Identify which cell holds the provided text, then report its [X, Y] central coordinate. 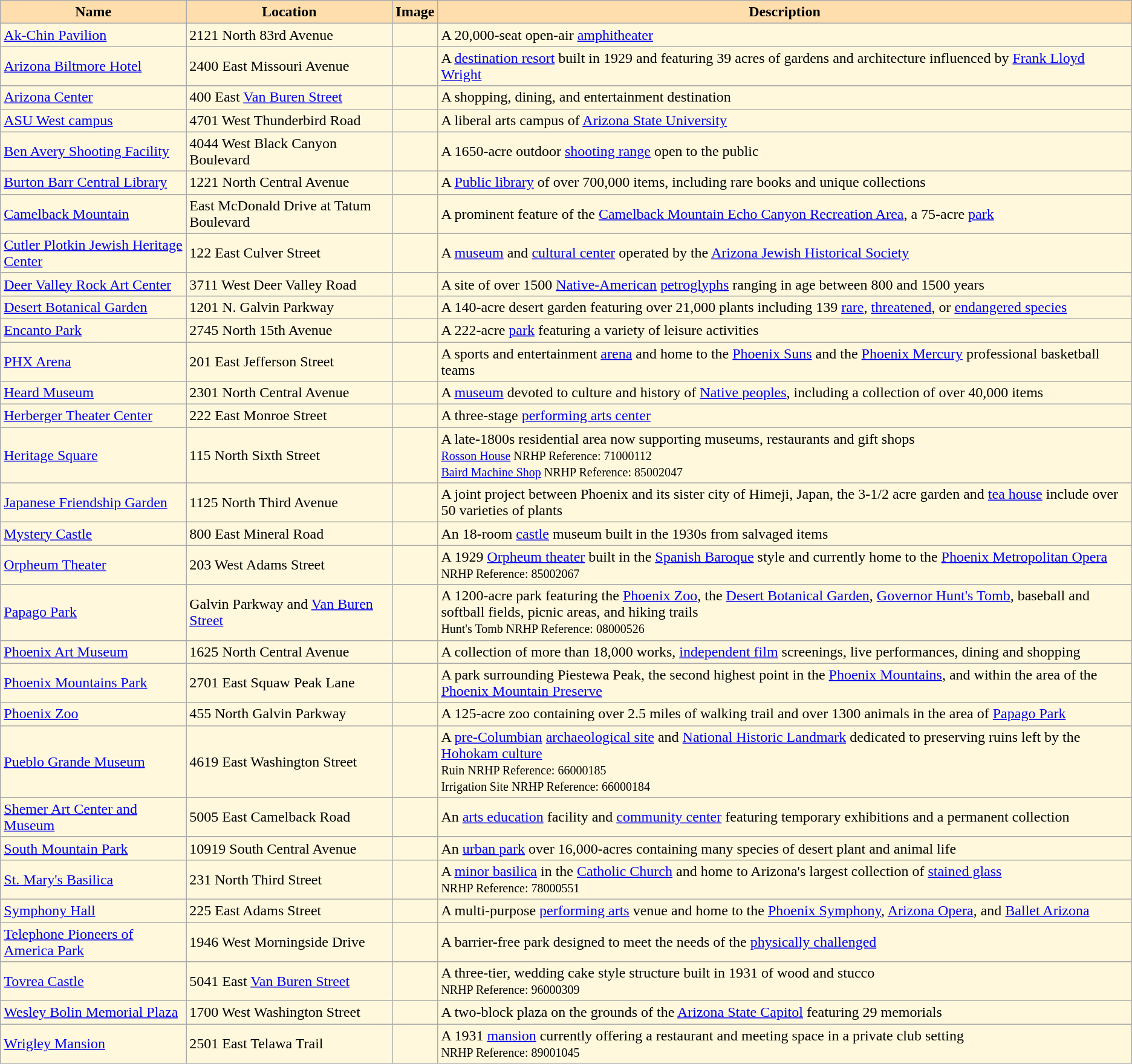
1125 North Third Avenue [289, 503]
A 1929 Orpheum theater built in the Spanish Baroque style and currently home to the Phoenix Metropolitan OperaNRHP Reference: 85002067 [785, 565]
Phoenix Mountains Park [93, 683]
Name [93, 12]
203 West Adams Street [289, 565]
1946 West Morningside Drive [289, 942]
An arts education facility and community center featuring temporary exhibitions and a permanent collection [785, 817]
A barrier-free park designed to meet the needs of the physically challenged [785, 942]
1201 N. Galvin Parkway [289, 307]
A shopping, dining, and entertainment destination [785, 97]
A liberal arts campus of Arizona State University [785, 120]
455 North Galvin Parkway [289, 714]
201 East Jefferson Street [289, 362]
Heard Museum [93, 393]
Desert Botanical Garden [93, 307]
Herberger Theater Center [93, 416]
A sports and entertainment arena and home to the Phoenix Suns and the Phoenix Mercury professional basketball teams [785, 362]
A three-stage performing arts center [785, 416]
A 140-acre desert garden featuring over 21,000 plants including 139 rare, threatened, or endangered species [785, 307]
Papago Park [93, 612]
10919 South Central Avenue [289, 848]
1625 North Central Avenue [289, 652]
Galvin Parkway and Van Buren Street [289, 612]
Location [289, 12]
Symphony Hall [93, 910]
A joint project between Phoenix and its sister city of Himeji, Japan, the 3-1/2 acre garden and tea house include over 50 varieties of plants [785, 503]
4701 West Thunderbird Road [289, 120]
Japanese Friendship Garden [93, 503]
400 East Van Buren Street [289, 97]
St. Mary's Basilica [93, 879]
Arizona Biltmore Hotel [93, 66]
Telephone Pioneers of America Park [93, 942]
2701 East Squaw Peak Lane [289, 683]
3711 West Deer Valley Road [289, 284]
Wrigley Mansion [93, 1043]
4044 West Black Canyon Boulevard [289, 151]
A park surrounding Piestewa Peak, the second highest point in the Phoenix Mountains, and within the area of the Phoenix Mountain Preserve [785, 683]
A 222-acre park featuring a variety of leisure activities [785, 330]
5041 East Van Buren Street [289, 982]
A Public library of over 700,000 items, including rare books and unique collections [785, 183]
1700 West Washington Street [289, 1013]
A museum devoted to culture and history of Native peoples, including a collection of over 40,000 items [785, 393]
Image [415, 12]
A two-block plaza on the grounds of the Arizona State Capitol featuring 29 memorials [785, 1013]
231 North Third Street [289, 879]
Pueblo Grande Museum [93, 762]
A 20,000-seat open-air amphitheater [785, 35]
Phoenix Zoo [93, 714]
Mystery Castle [93, 534]
222 East Monroe Street [289, 416]
A three-tier, wedding cake style structure built in 1931 of wood and stuccoNRHP Reference: 96000309 [785, 982]
2121 North 83rd Avenue [289, 35]
Camelback Mountain [93, 214]
A prominent feature of the Camelback Mountain Echo Canyon Recreation Area, a 75-acre park [785, 214]
4619 East Washington Street [289, 762]
Arizona Center [93, 97]
A 125-acre zoo containing over 2.5 miles of walking trail and over 1300 animals in the area of Papago Park [785, 714]
2501 East Telawa Trail [289, 1043]
Heritage Square [93, 455]
Burton Barr Central Library [93, 183]
A museum and cultural center operated by the Arizona Jewish Historical Society [785, 253]
5005 East Camelback Road [289, 817]
Phoenix Art Museum [93, 652]
A 1931 mansion currently offering a restaurant and meeting space in a private club settingNRHP Reference: 89001045 [785, 1043]
A 1650-acre outdoor shooting range open to the public [785, 151]
122 East Culver Street [289, 253]
115 North Sixth Street [289, 455]
Shemer Art Center and Museum [93, 817]
A site of over 1500 Native-American petroglyphs ranging in age between 800 and 1500 years [785, 284]
Ak-Chin Pavilion [93, 35]
PHX Arena [93, 362]
An 18-room castle museum built in the 1930s from salvaged items [785, 534]
2745 North 15th Avenue [289, 330]
A destination resort built in 1929 and featuring 39 acres of gardens and architecture influenced by Frank Lloyd Wright [785, 66]
A multi-purpose performing arts venue and home to the Phoenix Symphony, Arizona Opera, and Ballet Arizona [785, 910]
2301 North Central Avenue [289, 393]
East McDonald Drive at Tatum Boulevard [289, 214]
Ben Avery Shooting Facility [93, 151]
Wesley Bolin Memorial Plaza [93, 1013]
1221 North Central Avenue [289, 183]
800 East Mineral Road [289, 534]
Description [785, 12]
An urban park over 16,000-acres containing many species of desert plant and animal life [785, 848]
A collection of more than 18,000 works, independent film screenings, live performances, dining and shopping [785, 652]
Orpheum Theater [93, 565]
2400 East Missouri Avenue [289, 66]
Deer Valley Rock Art Center [93, 284]
A minor basilica in the Catholic Church and home to Arizona's largest collection of stained glassNRHP Reference: 78000551 [785, 879]
South Mountain Park [93, 848]
Cutler Plotkin Jewish Heritage Center [93, 253]
Tovrea Castle [93, 982]
225 East Adams Street [289, 910]
Encanto Park [93, 330]
ASU West campus [93, 120]
